Pinpoint the cell where the given text exists, returning its [X, Y] midpoint coordinate. 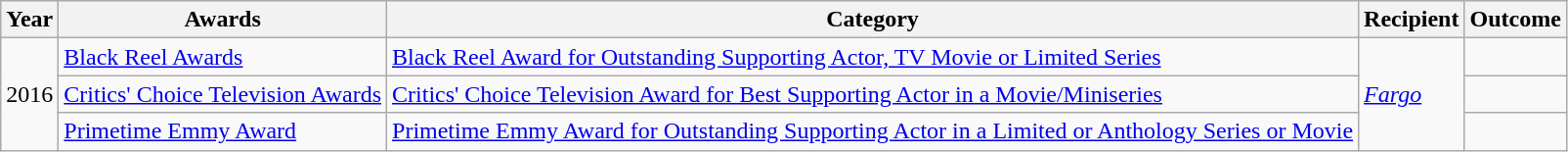
Black Reel Awards [223, 57]
Primetime Emmy Award for Outstanding Supporting Actor in a Limited or Anthology Series or Movie [873, 131]
Critics' Choice Television Awards [223, 94]
Black Reel Award for Outstanding Supporting Actor, TV Movie or Limited Series [873, 57]
Recipient [1412, 20]
Awards [223, 20]
Fargo [1412, 94]
Critics' Choice Television Award for Best Supporting Actor in a Movie/Miniseries [873, 94]
Year [29, 20]
Category [873, 20]
2016 [29, 94]
Primetime Emmy Award [223, 131]
Outcome [1515, 20]
